Locate the cell with the specified text and output its (X, Y) center coordinate. 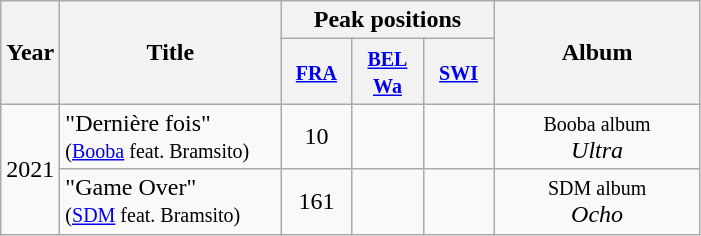
Peak positions (388, 20)
10 (316, 136)
FRA (316, 72)
2021 (30, 169)
Album (597, 52)
BEL Wa (388, 72)
"Game Over"(SDM feat. Bramsito) (170, 202)
Title (170, 52)
SDM albumOcho (597, 202)
Booba albumUltra (597, 136)
161 (316, 202)
"Dernière fois"(Booba feat. Bramsito) (170, 136)
SWI (458, 72)
Year (30, 52)
